Return the (X, Y) coordinate for the center point of the cell that contains the specified text.  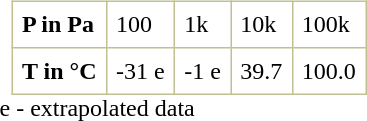
-31 e (140, 71)
100 (140, 24)
T in °C (59, 71)
P in Pa (59, 24)
1k (202, 24)
10k (262, 24)
-1 e (202, 71)
100k (329, 24)
100.0 (329, 71)
39.7 (262, 71)
